Find where the given text appears and provide that cell's center as [x, y] coordinate. 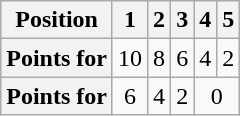
Position [57, 20]
0 [217, 96]
3 [182, 20]
8 [160, 58]
5 [228, 20]
1 [130, 20]
10 [130, 58]
